Pinpoint the cell where the given text exists, returning its [X, Y] midpoint coordinate. 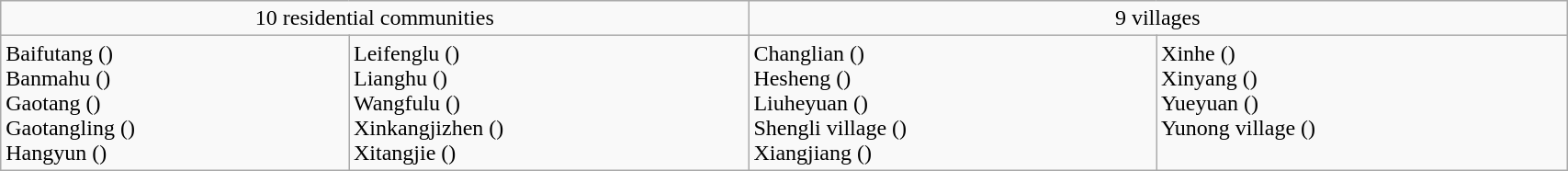
9 villages [1157, 18]
Baifutang ()Banmahu ()Gaotang ()Gaotangling ()Hangyun () [175, 103]
10 residential communities [375, 18]
Leifenglu ()Lianghu () Wangfulu () Xinkangjizhen () Xitangjie () [549, 103]
Changlian () Hesheng () Liuheyuan () Shengli village () Xiangjiang () [953, 103]
Xinhe () Xinyang () Yueyuan () Yunong village () [1361, 103]
